Provide the (X, Y) coordinate of the cell's center where the given text is located.  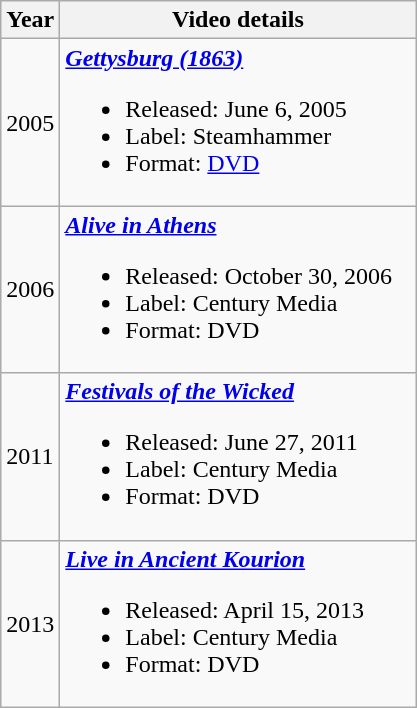
2013 (30, 624)
Gettysburg (1863)Released: June 6, 2005Label: SteamhammerFormat: DVD (238, 122)
Video details (238, 20)
Live in Ancient KourionReleased: April 15, 2013Label: Century MediaFormat: DVD (238, 624)
2005 (30, 122)
2006 (30, 290)
Festivals of the WickedReleased: June 27, 2011Label: Century MediaFormat: DVD (238, 456)
2011 (30, 456)
Alive in AthensReleased: October 30, 2006Label: Century MediaFormat: DVD (238, 290)
Year (30, 20)
